Find where the given text appears and provide that cell's center as (X, Y) coordinate. 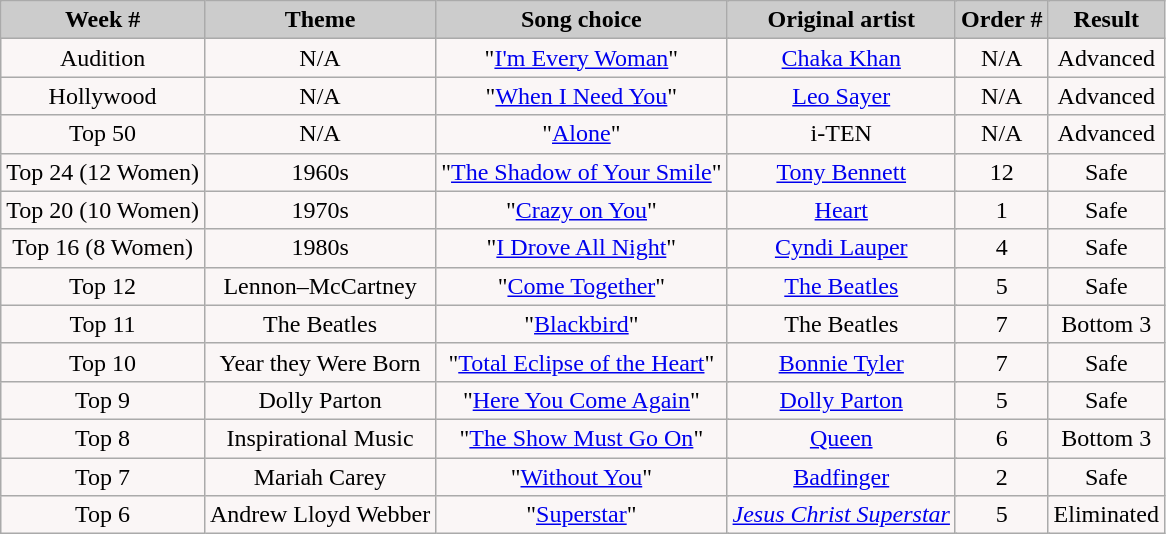
Order # (1002, 20)
"The Shadow of Your Smile" (582, 172)
Cyndi Lauper (841, 248)
2 (1002, 477)
"Crazy on You" (582, 210)
"The Show Must Go On" (582, 438)
1980s (320, 248)
Original artist (841, 20)
Song choice (582, 20)
Badfinger (841, 477)
Result (1106, 20)
"Come Together" (582, 286)
i-TEN (841, 134)
Tony Bennett (841, 172)
Top 7 (103, 477)
Audition (103, 58)
"Without You" (582, 477)
Leo Sayer (841, 96)
Mariah Carey (320, 477)
1970s (320, 210)
Jesus Christ Superstar (841, 515)
Andrew Lloyd Webber (320, 515)
4 (1002, 248)
Bonnie Tyler (841, 362)
"When I Need You" (582, 96)
"Blackbird" (582, 324)
Top 8 (103, 438)
Top 9 (103, 400)
"I'm Every Woman" (582, 58)
Eliminated (1106, 515)
1960s (320, 172)
Top 11 (103, 324)
Top 6 (103, 515)
Top 12 (103, 286)
1 (1002, 210)
Top 10 (103, 362)
"Superstar" (582, 515)
"Total Eclipse of the Heart" (582, 362)
Year they Were Born (320, 362)
Chaka Khan (841, 58)
Top 50 (103, 134)
Hollywood (103, 96)
Top 24 (12 Women) (103, 172)
Lennon–McCartney (320, 286)
Inspirational Music (320, 438)
Queen (841, 438)
Top 20 (10 Women) (103, 210)
Week # (103, 20)
Heart (841, 210)
"Here You Come Again" (582, 400)
6 (1002, 438)
12 (1002, 172)
"I Drove All Night" (582, 248)
"Alone" (582, 134)
Theme (320, 20)
Top 16 (8 Women) (103, 248)
